From the cell containing the given text, extract its center point as (X, Y) coordinate. 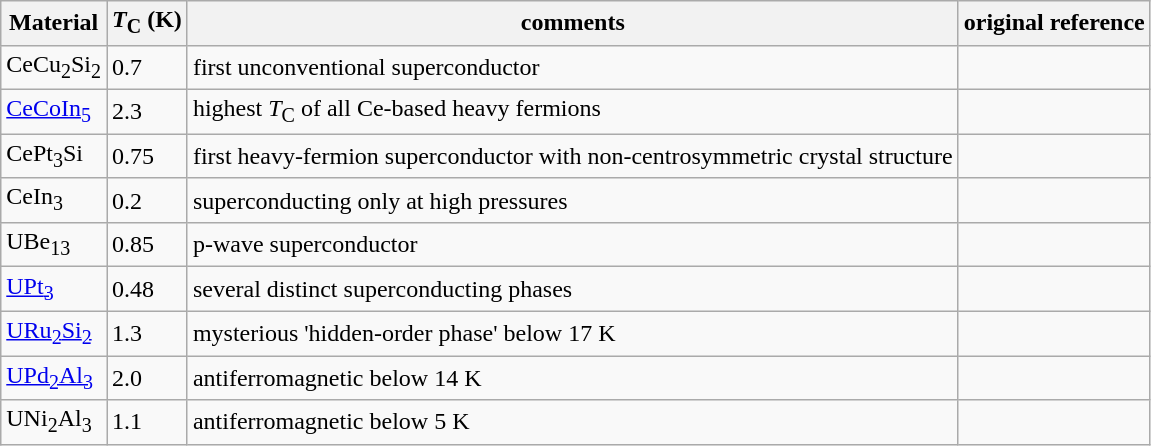
UNi2Al3 (54, 422)
superconducting only at high pressures (572, 200)
antiferromagnetic below 5 K (572, 422)
CePt3Si (54, 156)
p-wave superconductor (572, 244)
1.1 (148, 422)
first unconventional superconductor (572, 67)
highest TC of all Ce-based heavy fermions (572, 111)
UPd2Al3 (54, 378)
antiferromagnetic below 14 K (572, 378)
CeCoIn5 (54, 111)
0.7 (148, 67)
0.75 (148, 156)
Material (54, 23)
CeCu2Si2 (54, 67)
0.2 (148, 200)
0.85 (148, 244)
0.48 (148, 289)
several distinct superconducting phases (572, 289)
2.3 (148, 111)
UBe13 (54, 244)
2.0 (148, 378)
URu2Si2 (54, 333)
CeIn3 (54, 200)
first heavy-fermion superconductor with non-centrosymmetric crystal structure (572, 156)
mysterious 'hidden-order phase' below 17 K (572, 333)
comments (572, 23)
original reference (1054, 23)
TC (K) (148, 23)
UPt3 (54, 289)
1.3 (148, 333)
